Extract the [X, Y] coordinate from the center of the cell holding the provided text.  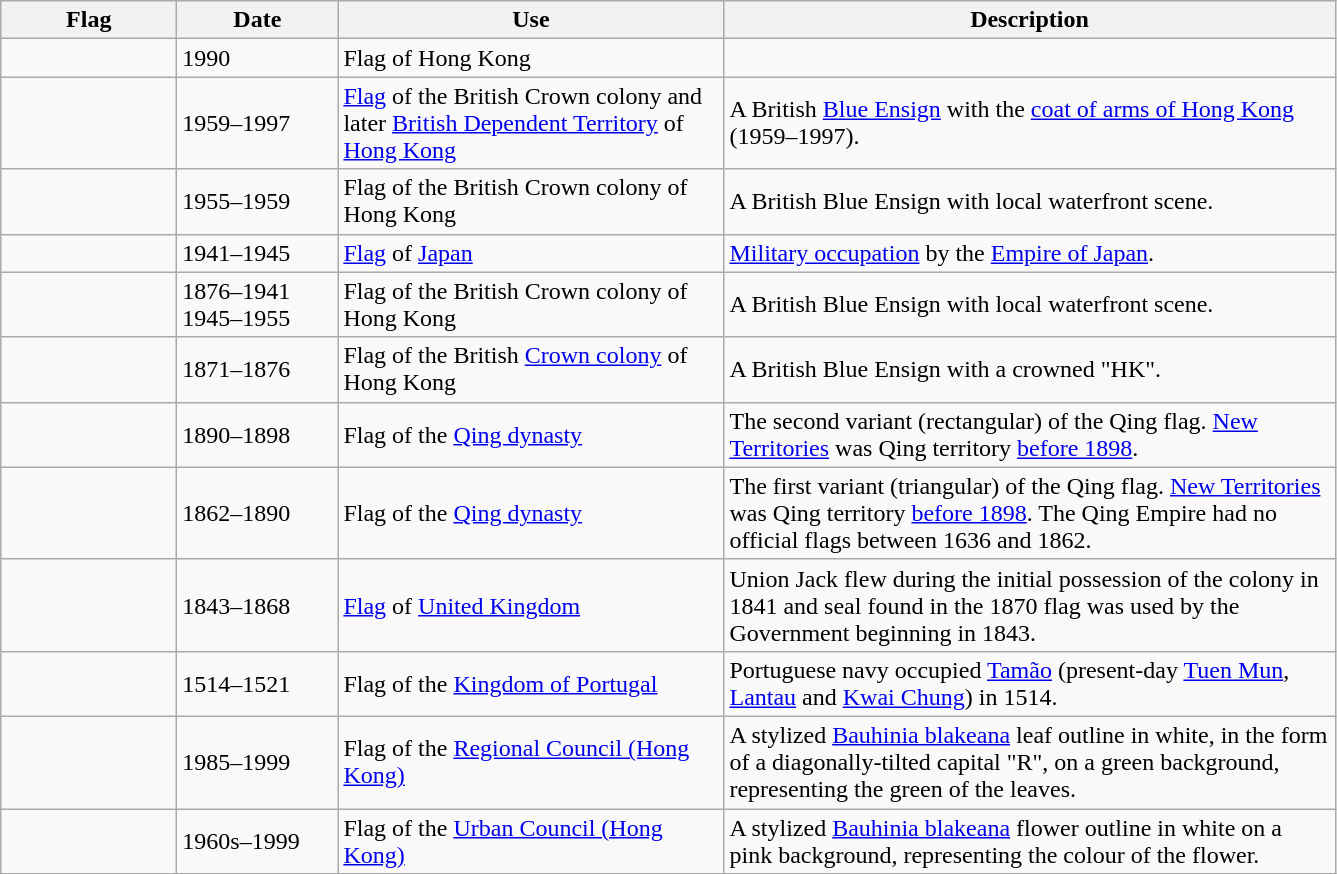
Flag of United Kingdom [531, 605]
1941–1945 [258, 253]
A British Blue Ensign with the coat of arms of Hong Kong (1959–1997). [1030, 123]
1990 [258, 58]
1960s–1999 [258, 840]
Date [258, 20]
A British Blue Ensign with a crowned "HK". [1030, 370]
Portuguese navy occupied Tamão (present-day Tuen Mun, Lantau and Kwai Chung) in 1514. [1030, 684]
Flag of Japan [531, 253]
Use [531, 20]
1862–1890 [258, 513]
Flag [89, 20]
Flag of Hong Kong [531, 58]
Military occupation by the Empire of Japan. [1030, 253]
Flag of the Kingdom of Portugal [531, 684]
1843–1868 [258, 605]
1890–1898 [258, 434]
Description [1030, 20]
1955–1959 [258, 202]
Union Jack flew during the initial possession of the colony in 1841 and seal found in the 1870 flag was used by the Government beginning in 1843. [1030, 605]
Flag of the Urban Council (Hong Kong) [531, 840]
1985–1999 [258, 762]
Flag of the British Crown colony and later British Dependent Territory of Hong Kong [531, 123]
1876–19411945–1955 [258, 304]
The second variant (rectangular) of the Qing flag. New Territories was Qing territory before 1898. [1030, 434]
1871–1876 [258, 370]
Flag of the Regional Council (Hong Kong) [531, 762]
1959–1997 [258, 123]
1514–1521 [258, 684]
A stylized Bauhinia blakeana flower outline in white on a pink background, representing the colour of the flower. [1030, 840]
